Provide the (x, y) coordinate of the cell's center where the given text is located.  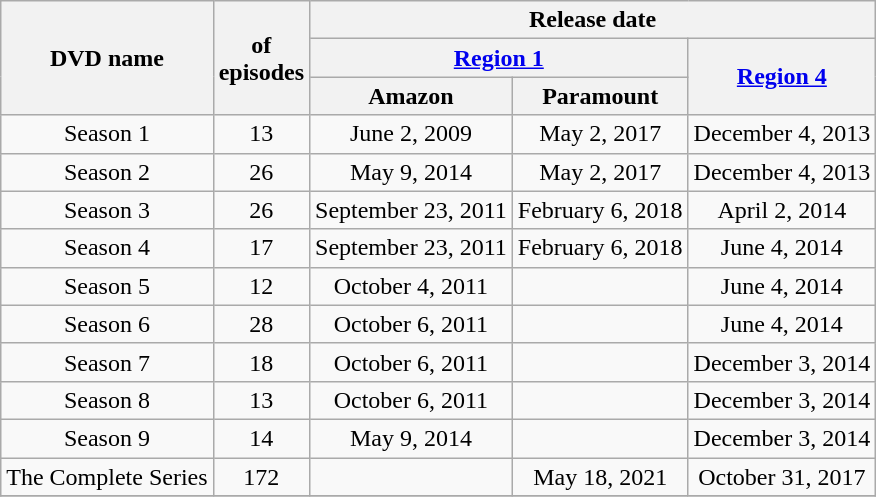
28 (261, 324)
14 (261, 438)
October 31, 2017 (782, 477)
Season 7 (107, 362)
18 (261, 362)
ofepisodes (261, 58)
Season 2 (107, 172)
Region 1 (500, 58)
172 (261, 477)
Amazon (412, 96)
Paramount (600, 96)
12 (261, 286)
Season 5 (107, 286)
May 18, 2021 (600, 477)
Season 3 (107, 210)
October 4, 2011 (412, 286)
Season 1 (107, 134)
Region 4 (782, 77)
17 (261, 248)
Season 8 (107, 400)
Release date (593, 20)
DVD name (107, 58)
April 2, 2014 (782, 210)
Season 9 (107, 438)
June 2, 2009 (412, 134)
Season 4 (107, 248)
Season 6 (107, 324)
The Complete Series (107, 477)
